Locate the cell with the specified text and output its (x, y) center coordinate. 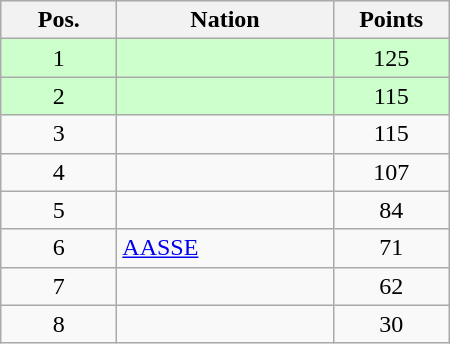
AASSE (225, 248)
4 (59, 172)
30 (391, 324)
3 (59, 134)
84 (391, 210)
5 (59, 210)
Nation (225, 20)
8 (59, 324)
6 (59, 248)
62 (391, 286)
1 (59, 58)
Points (391, 20)
Pos. (59, 20)
2 (59, 96)
71 (391, 248)
107 (391, 172)
125 (391, 58)
7 (59, 286)
